Scan for the cell matching the given text and deliver its (X, Y) coordinate at center. 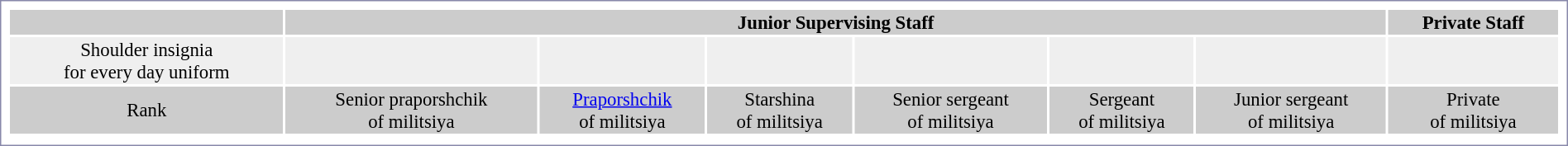
Sergeantof militsiya (1121, 111)
Junior Supervising Staff (835, 22)
Senior sergeantof militsiya (951, 111)
Private Staff (1474, 22)
Praporshchikof militsiya (622, 111)
Rank (146, 111)
Starshinaof militsiya (779, 111)
Shoulder insigniafor every day uniform (146, 61)
Senior praporshchikof militsiya (411, 111)
Junior sergeantof militsiya (1292, 111)
Privateof militsiya (1474, 111)
